Determine the [X, Y] coordinate at the center of the cell enclosing the given text.  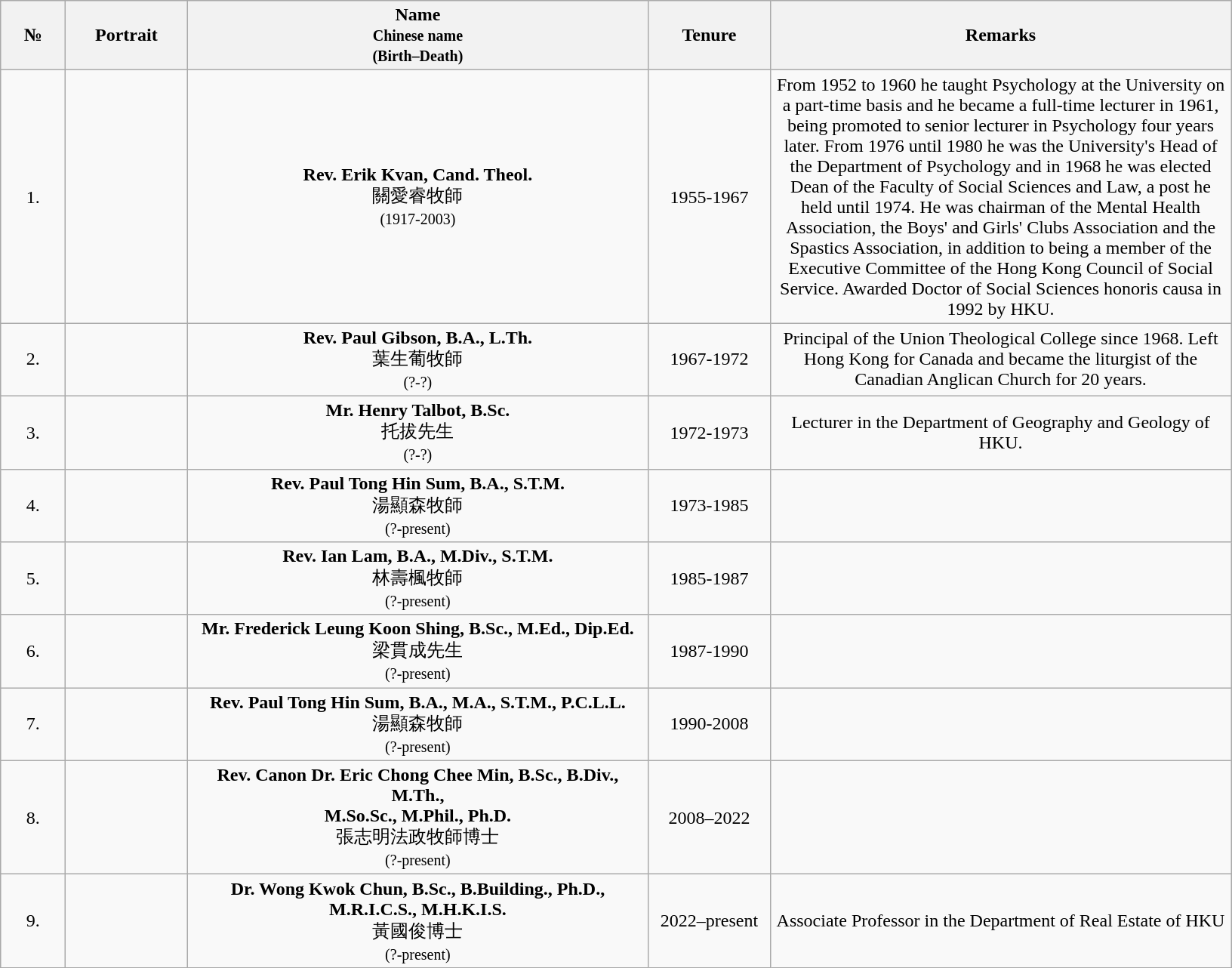
Rev. Canon Dr. Eric Chong Chee Min, B.Sc., B.Div., M.Th.,M.So.Sc., M.Phil., Ph.D.張志明法政牧師博士(?-present) [418, 817]
Mr. Frederick Leung Koon Shing, B.Sc., M.Ed., Dip.Ed.梁貫成先生(?-present) [418, 651]
1. [33, 196]
3. [33, 432]
Dr. Wong Kwok Chun, B.Sc., B.Building., Ph.D., M.R.I.C.S., M.H.K.I.S.黃國俊博士(?-present) [418, 921]
№ [33, 35]
4. [33, 506]
1990-2008 [710, 725]
9. [33, 921]
Mr. Henry Talbot, B.Sc.托拔先生(?-?) [418, 432]
Rev. Paul Tong Hin Sum, B.A., M.A., S.T.M., P.C.L.L.湯顯森牧師(?-present) [418, 725]
8. [33, 817]
Rev. Paul Gibson, B.A., L.Th.葉生葡牧師(?-?) [418, 359]
Lecturer in the Department of Geography and Geology of HKU. [1001, 432]
6. [33, 651]
2008–2022 [710, 817]
2. [33, 359]
1972-1973 [710, 432]
1985-1987 [710, 578]
Rev. Erik Kvan, Cand. Theol.關愛睿牧師(1917-2003) [418, 196]
NameChinese name(Birth–Death) [418, 35]
5. [33, 578]
Portrait [127, 35]
1987-1990 [710, 651]
Remarks [1001, 35]
Tenure [710, 35]
2022–present [710, 921]
7. [33, 725]
1973-1985 [710, 506]
Rev. Paul Tong Hin Sum, B.A., S.T.M.湯顯森牧師(?-present) [418, 506]
1955-1967 [710, 196]
Rev. Ian Lam, B.A., M.Div., S.T.M.林壽楓牧師(?-present) [418, 578]
Associate Professor in the Department of Real Estate of HKU [1001, 921]
1967-1972 [710, 359]
